Identify which cell holds the provided text, then report its (X, Y) central coordinate. 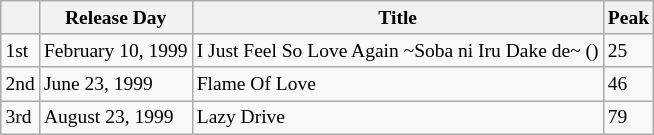
46 (628, 84)
Flame Of Love (398, 84)
June 23, 1999 (116, 84)
79 (628, 118)
Lazy Drive (398, 118)
August 23, 1999 (116, 118)
25 (628, 50)
I Just Feel So Love Again ~Soba ni Iru Dake de~ () (398, 50)
Title (398, 18)
3rd (20, 118)
2nd (20, 84)
1st (20, 50)
Release Day (116, 18)
Peak (628, 18)
February 10, 1999 (116, 50)
